Locate the cell with the specified text and output its [x, y] center coordinate. 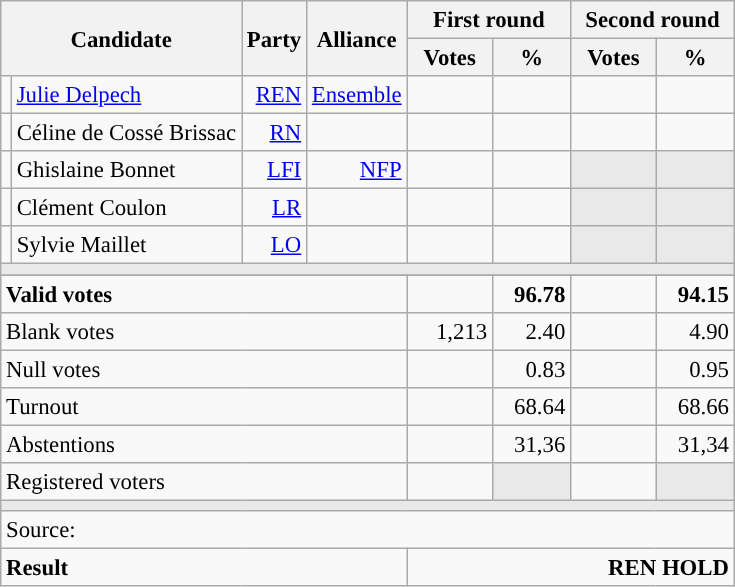
Result [204, 567]
1,213 [450, 331]
Abstentions [204, 444]
Ensemble [356, 95]
Julie Delpech [126, 95]
Turnout [204, 406]
NFP [356, 170]
0.83 [532, 369]
Party [274, 38]
68.64 [532, 406]
31,36 [532, 444]
Candidate [122, 38]
Alliance [356, 38]
96.78 [532, 294]
First round [489, 20]
Registered voters [204, 482]
68.66 [695, 406]
LR [274, 208]
RN [274, 133]
2.40 [532, 331]
31,34 [695, 444]
4.90 [695, 331]
LFI [274, 170]
Valid votes [204, 294]
Blank votes [204, 331]
Source: [368, 530]
REN [274, 95]
94.15 [695, 294]
Céline de Cossé Brissac [126, 133]
0.95 [695, 369]
REN HOLD [570, 567]
Sylvie Maillet [126, 245]
Second round [653, 20]
Ghislaine Bonnet [126, 170]
Null votes [204, 369]
LO [274, 245]
Clément Coulon [126, 208]
